Return [X, Y] of the center of cell containing provided text 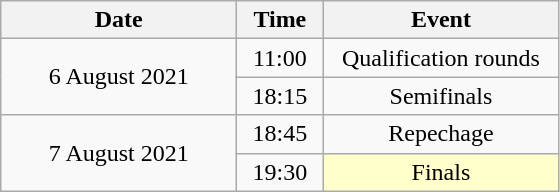
Time [280, 20]
Qualification rounds [441, 58]
Event [441, 20]
Semifinals [441, 96]
6 August 2021 [119, 77]
Date [119, 20]
Repechage [441, 134]
7 August 2021 [119, 153]
18:45 [280, 134]
19:30 [280, 172]
Finals [441, 172]
18:15 [280, 96]
11:00 [280, 58]
